Pinpoint the cell where the given text exists, returning its (X, Y) midpoint coordinate. 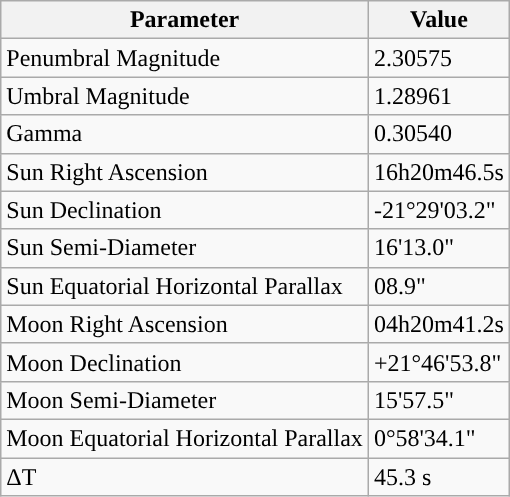
1.28961 (438, 96)
16h20m46.5s (438, 172)
ΔT (185, 477)
Penumbral Magnitude (185, 58)
45.3 s (438, 477)
Sun Declination (185, 210)
Moon Declination (185, 362)
15'57.5" (438, 400)
Sun Semi-Diameter (185, 248)
Gamma (185, 134)
Value (438, 20)
Umbral Magnitude (185, 96)
08.9" (438, 286)
0.30540 (438, 134)
0°58'34.1" (438, 438)
Moon Right Ascension (185, 324)
Parameter (185, 20)
Moon Semi-Diameter (185, 400)
Moon Equatorial Horizontal Parallax (185, 438)
16'13.0" (438, 248)
+21°46'53.8" (438, 362)
04h20m41.2s (438, 324)
-21°29'03.2" (438, 210)
2.30575 (438, 58)
Sun Right Ascension (185, 172)
Sun Equatorial Horizontal Parallax (185, 286)
